Return [X, Y] of the center of cell containing provided text 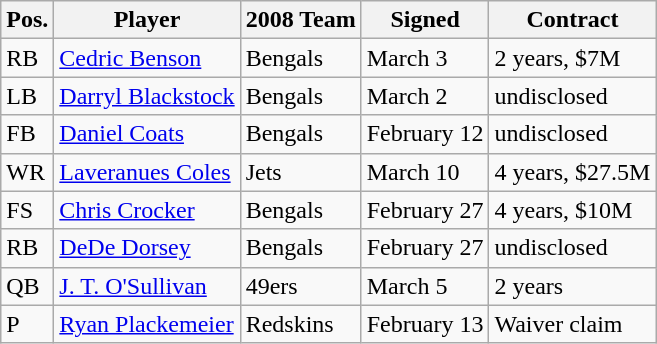
Daniel Coats [147, 134]
March 2 [425, 96]
J. T. O'Sullivan [147, 286]
2 years [572, 286]
March 5 [425, 286]
2 years, $7M [572, 58]
FS [28, 210]
4 years, $10M [572, 210]
Cedric Benson [147, 58]
Jets [300, 172]
Pos. [28, 20]
March 10 [425, 172]
Contract [572, 20]
Chris Crocker [147, 210]
FB [28, 134]
P [28, 324]
February 12 [425, 134]
February 13 [425, 324]
2008 Team [300, 20]
WR [28, 172]
Redskins [300, 324]
March 3 [425, 58]
Player [147, 20]
QB [28, 286]
4 years, $27.5M [572, 172]
Signed [425, 20]
49ers [300, 286]
Darryl Blackstock [147, 96]
Laveranues Coles [147, 172]
LB [28, 96]
DeDe Dorsey [147, 248]
Waiver claim [572, 324]
Ryan Plackemeier [147, 324]
